Provide the [x, y] coordinate of the cell's center where the given text is located.  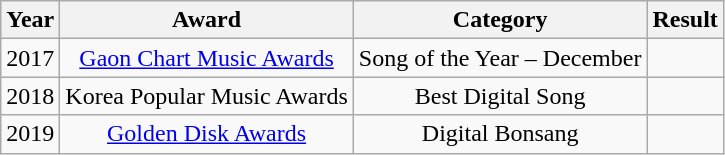
2017 [30, 58]
Category [500, 20]
Result [685, 20]
Golden Disk Awards [206, 134]
Year [30, 20]
Award [206, 20]
Digital Bonsang [500, 134]
Korea Popular Music Awards [206, 96]
2019 [30, 134]
Gaon Chart Music Awards [206, 58]
Song of the Year – December [500, 58]
Best Digital Song [500, 96]
2018 [30, 96]
